Find where the given text appears and provide that cell's center as [x, y] coordinate. 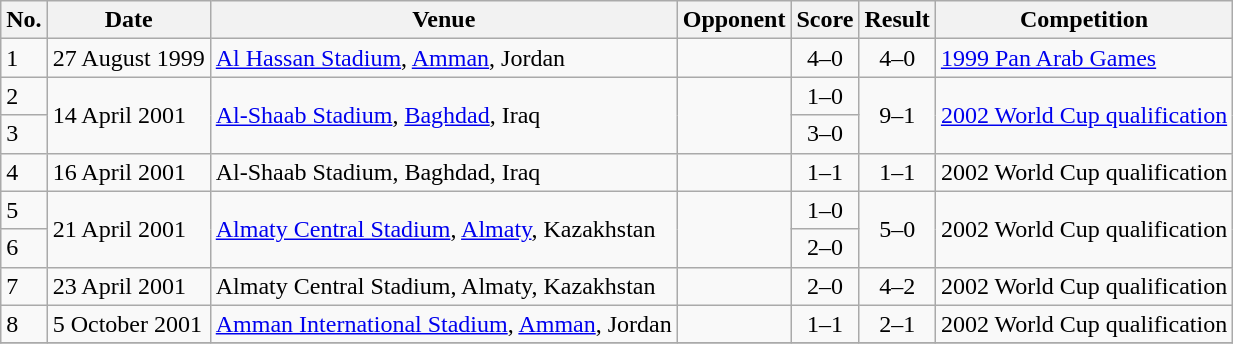
9–1 [897, 115]
21 April 2001 [128, 229]
3 [24, 134]
Venue [444, 20]
23 April 2001 [128, 286]
14 April 2001 [128, 115]
5–0 [897, 229]
5 [24, 210]
2 [24, 96]
Score [825, 20]
Date [128, 20]
5 October 2001 [128, 324]
Result [897, 20]
Amman International Stadium, Amman, Jordan [444, 324]
4 [24, 172]
1 [24, 58]
6 [24, 248]
3–0 [825, 134]
Competition [1084, 20]
2–1 [897, 324]
7 [24, 286]
Al Hassan Stadium, Amman, Jordan [444, 58]
8 [24, 324]
16 April 2001 [128, 172]
4–2 [897, 286]
Opponent [734, 20]
1999 Pan Arab Games [1084, 58]
27 August 1999 [128, 58]
No. [24, 20]
